Extract the [X, Y] coordinate from the center of the cell holding the provided text.  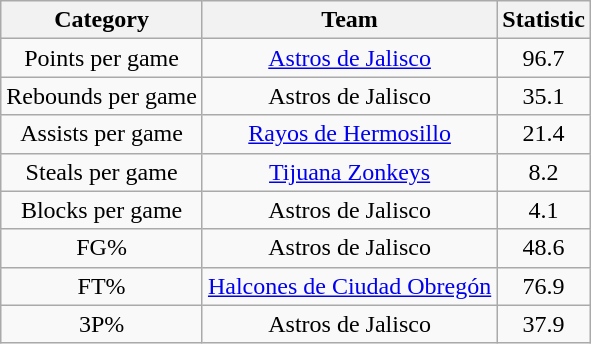
FG% [102, 248]
76.9 [544, 286]
Team [349, 20]
37.9 [544, 324]
Statistic [544, 20]
Tijuana Zonkeys [349, 172]
35.1 [544, 96]
Assists per game [102, 134]
Halcones de Ciudad Obregón [349, 286]
Category [102, 20]
4.1 [544, 210]
21.4 [544, 134]
96.7 [544, 58]
48.6 [544, 248]
3P% [102, 324]
Rayos de Hermosillo [349, 134]
Points per game [102, 58]
Blocks per game [102, 210]
FT% [102, 286]
Steals per game [102, 172]
Rebounds per game [102, 96]
8.2 [544, 172]
